Return the (X, Y) coordinate for the center point of the cell that contains the specified text.  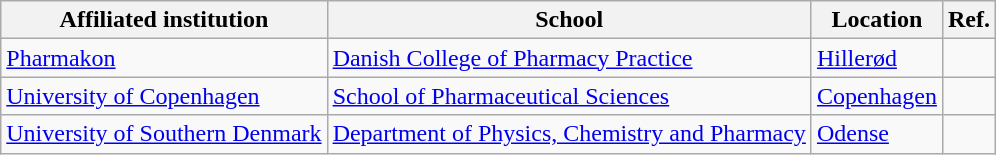
Pharmakon (164, 58)
Odense (876, 134)
School (569, 20)
Department of Physics, Chemistry and Pharmacy (569, 134)
Location (876, 20)
School of Pharmaceutical Sciences (569, 96)
Affiliated institution (164, 20)
Danish College of Pharmacy Practice (569, 58)
Copenhagen (876, 96)
University of Southern Denmark (164, 134)
University of Copenhagen (164, 96)
Ref. (968, 20)
Hillerød (876, 58)
